Detect which cell encompasses the target text, then output its [x, y] center coordinate. 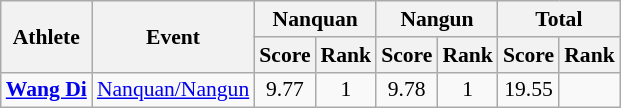
9.78 [406, 90]
Nangun [437, 19]
Nanquan [315, 19]
Nanquan/Nangun [173, 90]
Total [559, 19]
Event [173, 36]
Athlete [46, 36]
Wang Di [46, 90]
9.77 [284, 90]
19.55 [528, 90]
